Extract the (X, Y) coordinate from the center of the cell holding the provided text.  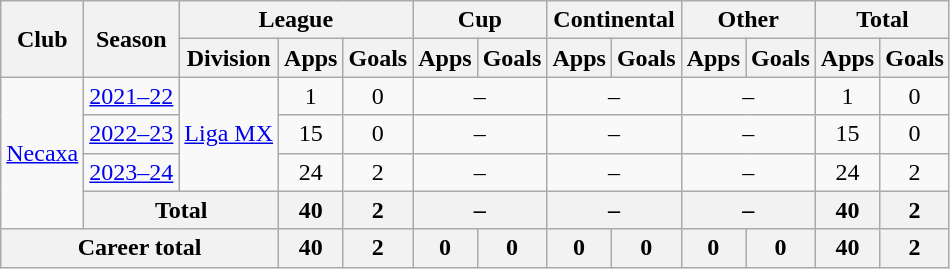
Liga MX (229, 134)
Club (42, 39)
2022–23 (132, 134)
Continental (614, 20)
Necaxa (42, 153)
2021–22 (132, 96)
League (296, 20)
Cup (480, 20)
2023–24 (132, 172)
Season (132, 39)
Career total (140, 248)
Division (229, 58)
Other (748, 20)
